From the cell containing the given text, extract its center point as [X, Y] coordinate. 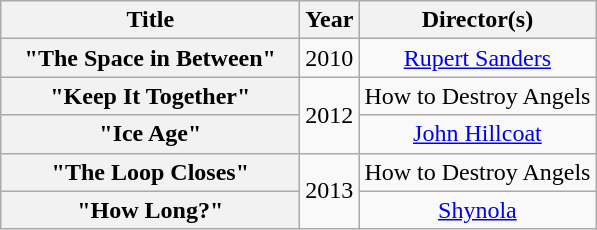
2012 [330, 115]
Rupert Sanders [478, 58]
"How Long?" [150, 210]
"Keep It Together" [150, 96]
Shynola [478, 210]
2010 [330, 58]
Title [150, 20]
2013 [330, 191]
"The Loop Closes" [150, 172]
"Ice Age" [150, 134]
John Hillcoat [478, 134]
Year [330, 20]
"The Space in Between" [150, 58]
Director(s) [478, 20]
